Provide the [x, y] coordinate of the cell's center where the given text is located.  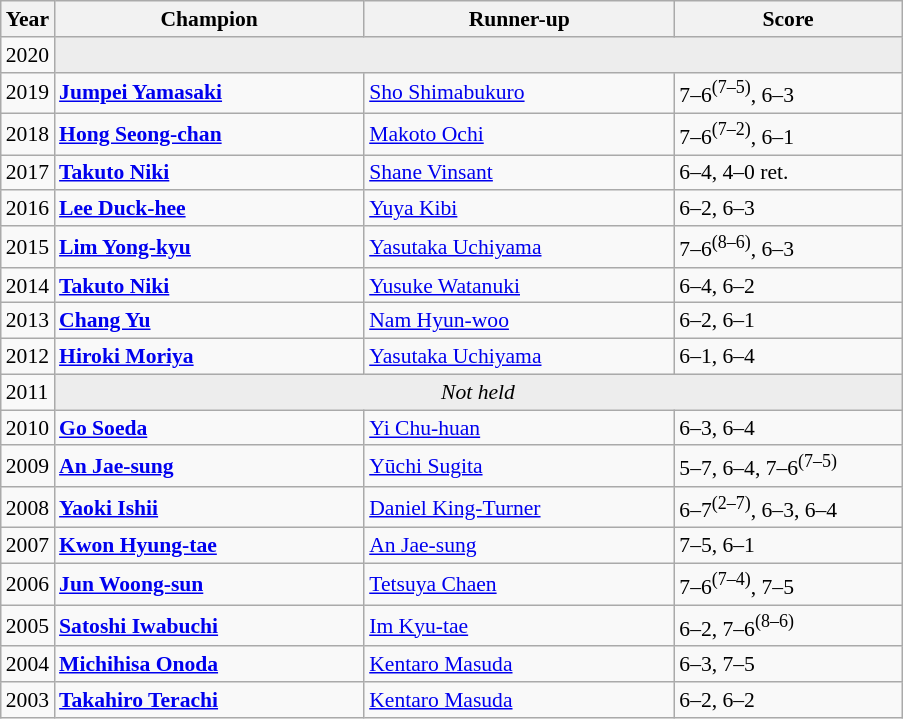
7–6(7–4), 7–5 [788, 584]
Im Kyu-tae [519, 626]
Champion [209, 19]
2016 [28, 209]
Go Soeda [209, 428]
6–2, 7–6(8–6) [788, 626]
2015 [28, 246]
Hiroki Moriya [209, 357]
Kwon Hyung-tae [209, 546]
Score [788, 19]
Year [28, 19]
2019 [28, 92]
6–7(2–7), 6–3, 6–4 [788, 508]
Jun Woong-sun [209, 584]
6–2, 6–3 [788, 209]
Daniel King-Turner [519, 508]
6–2, 6–1 [788, 321]
Lee Duck-hee [209, 209]
Chang Yu [209, 321]
Nam Hyun-woo [519, 321]
Runner-up [519, 19]
Takahiro Terachi [209, 700]
2012 [28, 357]
Yi Chu-huan [519, 428]
Yūchi Sugita [519, 466]
Sho Shimabukuro [519, 92]
Tetsuya Chaen [519, 584]
6–2, 6–2 [788, 700]
6–4, 4–0 ret. [788, 173]
Satoshi Iwabuchi [209, 626]
Shane Vinsant [519, 173]
2020 [28, 55]
2004 [28, 665]
Michihisa Onoda [209, 665]
7–5, 6–1 [788, 546]
7–6(7–5), 6–3 [788, 92]
2014 [28, 286]
2010 [28, 428]
7–6(7–2), 6–1 [788, 134]
5–7, 6–4, 7–6(7–5) [788, 466]
6–3, 6–4 [788, 428]
2005 [28, 626]
Hong Seong-chan [209, 134]
Yaoki Ishii [209, 508]
2008 [28, 508]
2017 [28, 173]
2003 [28, 700]
Makoto Ochi [519, 134]
2009 [28, 466]
6–1, 6–4 [788, 357]
2013 [28, 321]
2018 [28, 134]
2007 [28, 546]
6–3, 7–5 [788, 665]
7–6(8–6), 6–3 [788, 246]
Lim Yong-kyu [209, 246]
2011 [28, 392]
Yusuke Watanuki [519, 286]
Not held [478, 392]
6–4, 6–2 [788, 286]
2006 [28, 584]
Yuya Kibi [519, 209]
Jumpei Yamasaki [209, 92]
